Find where the given text appears and provide that cell's center as (X, Y) coordinate. 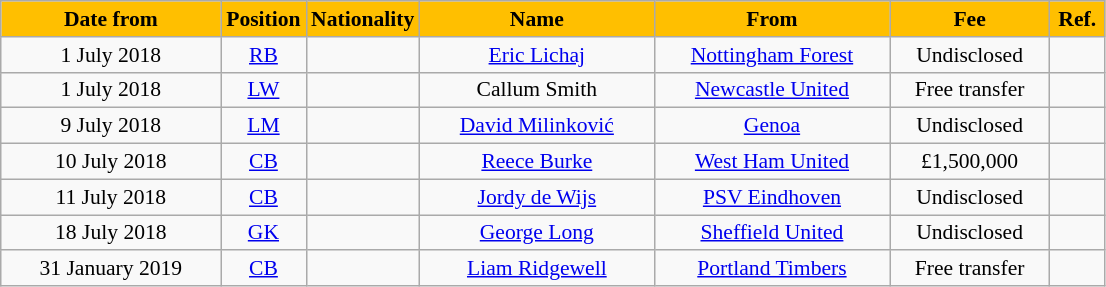
George Long (536, 233)
West Ham United (772, 162)
Newcastle United (772, 90)
Liam Ridgewell (536, 269)
Date from (111, 19)
9 July 2018 (111, 126)
11 July 2018 (111, 197)
10 July 2018 (111, 162)
Position (264, 19)
RB (264, 55)
31 January 2019 (111, 269)
Eric Lichaj (536, 55)
Fee (970, 19)
Name (536, 19)
18 July 2018 (111, 233)
Callum Smith (536, 90)
Portland Timbers (772, 269)
Reece Burke (536, 162)
Jordy de Wijs (536, 197)
GK (264, 233)
Sheffield United (772, 233)
Nottingham Forest (772, 55)
David Milinković (536, 126)
Nationality (362, 19)
LM (264, 126)
From (772, 19)
LW (264, 90)
£1,500,000 (970, 162)
Ref. (1078, 19)
Genoa (772, 126)
PSV Eindhoven (772, 197)
